Find where the given text appears and provide that cell's center as [X, Y] coordinate. 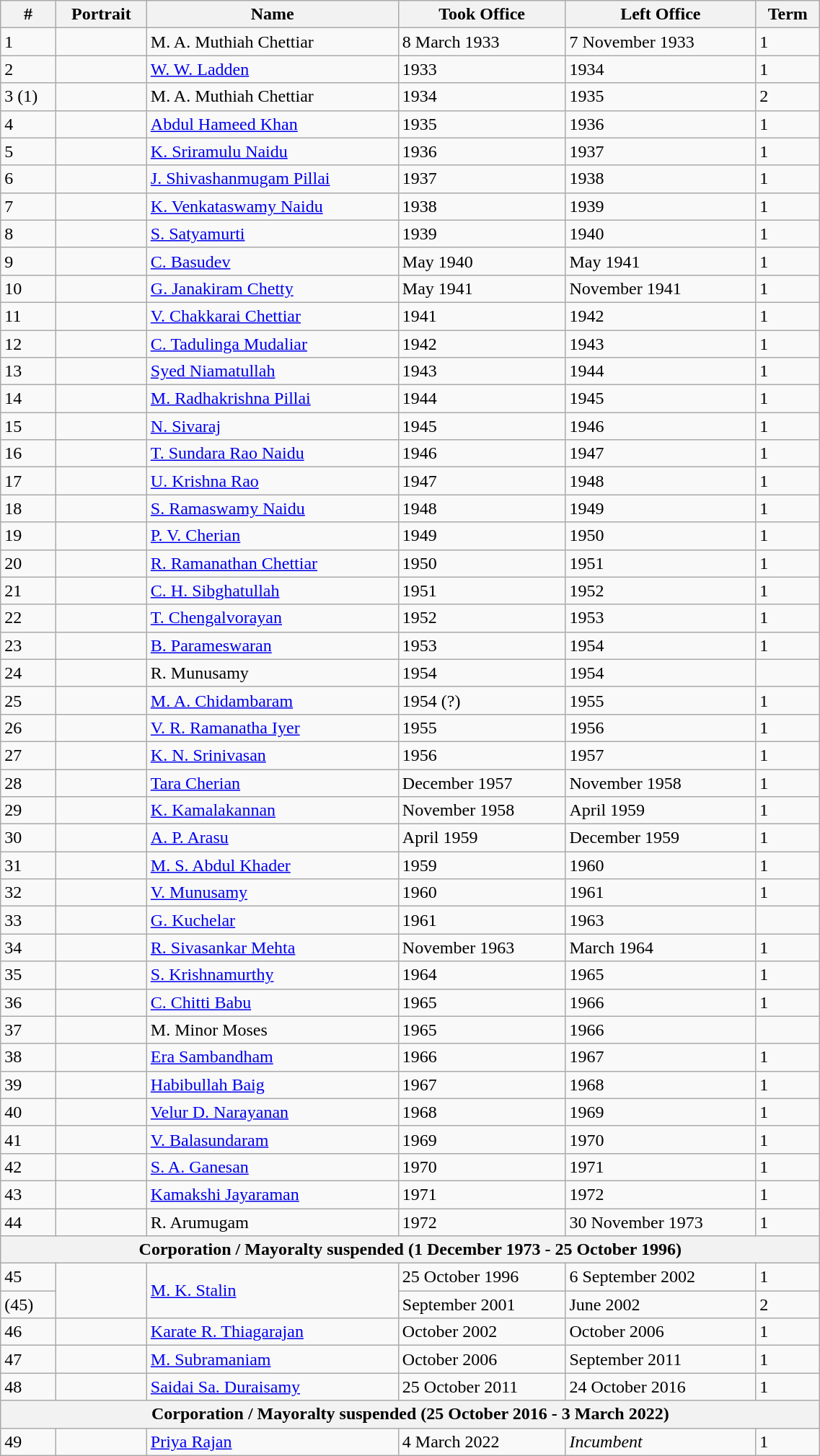
Term [788, 14]
45 [29, 1277]
Tara Cherian [273, 782]
M. K. Stalin [273, 1291]
G. Kuchelar [273, 920]
J. Shivashanmugam Pillai [273, 179]
M. Radhakrishna Pillai [273, 399]
C. H. Sibghatullah [273, 591]
23 [29, 645]
27 [29, 755]
16 [29, 454]
Velur D. Narayanan [273, 1112]
17 [29, 481]
Name [273, 14]
Portrait [101, 14]
3 (1) [29, 97]
30 [29, 838]
1941 [482, 316]
39 [29, 1085]
R. Ramanathan Chettiar [273, 563]
M. Subramaniam [273, 1359]
Incumbent [661, 1442]
14 [29, 399]
32 [29, 893]
44 [29, 1222]
V. Chakkarai Chettiar [273, 316]
Karate R. Thiagarajan [273, 1332]
A. P. Arasu [273, 838]
November 1941 [661, 288]
June 2002 [661, 1305]
Era Sambandham [273, 1057]
33 [29, 920]
29 [29, 811]
1964 [482, 975]
December 1959 [661, 838]
18 [29, 508]
C. Chitti Babu [273, 1002]
M. S. Abdul Khader [273, 865]
K. N. Srinivasan [273, 755]
25 October 2011 [482, 1387]
# [29, 14]
47 [29, 1359]
May 1940 [482, 261]
Kamakshi Jayaraman [273, 1194]
Syed Niamatullah [273, 371]
Abdul Hameed Khan [273, 124]
T. Sundara Rao Naidu [273, 454]
13 [29, 371]
P. V. Cherian [273, 536]
S. Krishnamurthy [273, 975]
W. W. Ladden [273, 69]
V. R. Ramanatha Iyer [273, 728]
Saidai Sa. Duraisamy [273, 1387]
Corporation / Mayoralty suspended (25 October 2016 - 3 March 2022) [410, 1414]
C. Basudev [273, 261]
41 [29, 1139]
4 March 2022 [482, 1442]
48 [29, 1387]
G. Janakiram Chetty [273, 288]
1940 [661, 234]
September 2001 [482, 1305]
September 2011 [661, 1359]
25 October 1996 [482, 1277]
26 [29, 728]
24 October 2016 [661, 1387]
8 March 1933 [482, 42]
November 1963 [482, 948]
28 [29, 782]
11 [29, 316]
T. Chengalvorayan [273, 618]
37 [29, 1030]
49 [29, 1442]
6 [29, 179]
1959 [482, 865]
24 [29, 673]
K. Sriramulu Naidu [273, 151]
34 [29, 948]
43 [29, 1194]
7 [29, 206]
5 [29, 151]
1933 [482, 69]
U. Krishna Rao [273, 481]
Corporation / Mayoralty suspended (1 December 1973 - 25 October 1996) [410, 1250]
M. A. Chidambaram [273, 700]
S. Ramaswamy Naidu [273, 508]
36 [29, 1002]
10 [29, 288]
M. Minor Moses [273, 1030]
S. A. Ganesan [273, 1167]
V. Munusamy [273, 893]
B. Parameswaran [273, 645]
C. Tadulinga Mudaliar [273, 344]
15 [29, 426]
7 November 1933 [661, 42]
S. Satyamurti [273, 234]
R. Arumugam [273, 1222]
46 [29, 1332]
30 November 1973 [661, 1222]
9 [29, 261]
K. Kamalakannan [273, 811]
December 1957 [482, 782]
N. Sivaraj [273, 426]
40 [29, 1112]
31 [29, 865]
19 [29, 536]
35 [29, 975]
22 [29, 618]
42 [29, 1167]
(45) [29, 1305]
R. Munusamy [273, 673]
21 [29, 591]
Left Office [661, 14]
K. Venkataswamy Naidu [273, 206]
Took Office [482, 14]
R. Sivasankar Mehta [273, 948]
4 [29, 124]
6 September 2002 [661, 1277]
8 [29, 234]
20 [29, 563]
38 [29, 1057]
March 1964 [661, 948]
V. Balasundaram [273, 1139]
1957 [661, 755]
1954 (?) [482, 700]
October 2002 [482, 1332]
Habibullah Baig [273, 1085]
12 [29, 344]
25 [29, 700]
1963 [661, 920]
Priya Rajan [273, 1442]
